Extract the (X, Y) coordinate from the center of the cell holding the provided text.  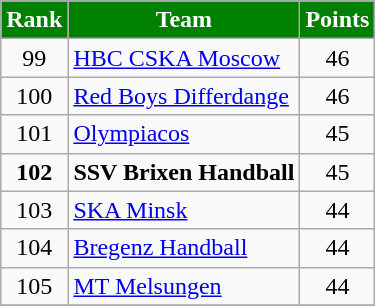
Bregenz Handball (184, 248)
MT Melsungen (184, 286)
105 (34, 286)
Olympiacos (184, 134)
103 (34, 210)
100 (34, 96)
Red Boys Differdange (184, 96)
HBC CSKA Moscow (184, 58)
101 (34, 134)
SSV Brixen Handball (184, 172)
Team (184, 20)
102 (34, 172)
SKA Minsk (184, 210)
Points (338, 20)
99 (34, 58)
104 (34, 248)
Rank (34, 20)
